Detect which cell encompasses the target text, then output its [X, Y] center coordinate. 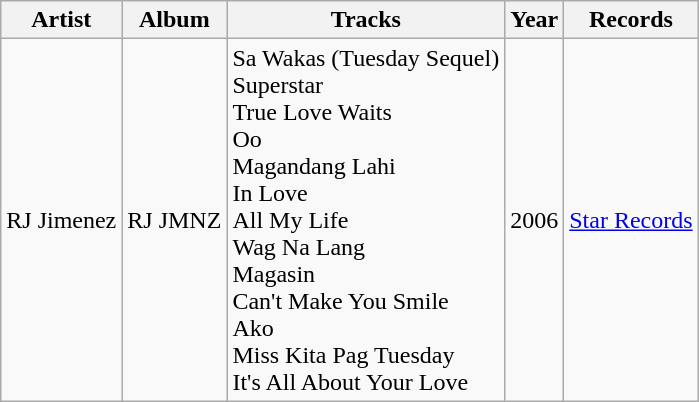
Records [631, 20]
Tracks [366, 20]
Star Records [631, 220]
Artist [62, 20]
Album [174, 20]
2006 [534, 220]
Year [534, 20]
RJ Jimenez [62, 220]
RJ JMNZ [174, 220]
